Extract the [x, y] coordinate from the center of the cell holding the provided text.  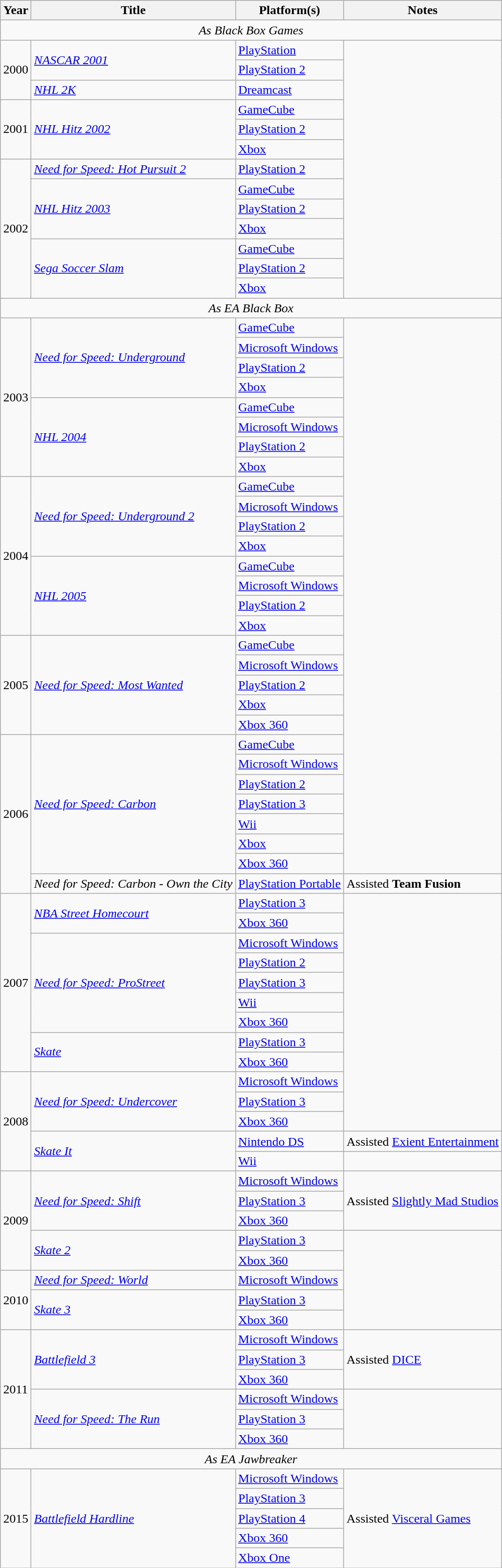
Need for Speed: The Run [133, 1419]
Need for Speed: Underground 2 [133, 516]
Assisted Team Fusion [422, 884]
As Black Box Games [251, 30]
Need for Speed: Underground [133, 358]
Skate [133, 1052]
PlayStation 4 [290, 1518]
2007 [16, 983]
Battlefield Hardline [133, 1518]
NHL 2004 [133, 437]
Dreamcast [290, 90]
NBA Street Homecourt [133, 913]
2002 [16, 228]
Need for Speed: World [133, 1280]
Assisted DICE [422, 1359]
PlayStation Portable [290, 884]
2008 [16, 1121]
2003 [16, 397]
2006 [16, 814]
NASCAR 2001 [133, 60]
Skate It [133, 1151]
Need for Speed: Shift [133, 1200]
2001 [16, 129]
Need for Speed: Most Wanted [133, 685]
NHL 2K [133, 90]
2005 [16, 685]
Battlefield 3 [133, 1359]
2004 [16, 556]
2011 [16, 1389]
Assisted Exient Entertainment [422, 1141]
Need for Speed: Hot Pursuit 2 [133, 169]
NHL 2005 [133, 595]
Skate 3 [133, 1310]
NHL Hitz 2003 [133, 209]
PlayStation [290, 50]
Need for Speed: Carbon - Own the City [133, 884]
2009 [16, 1220]
Skate 2 [133, 1251]
As EA Jawbreaker [251, 1459]
Sega Soccer Slam [133, 268]
Assisted Visceral Games [422, 1518]
Assisted Slightly Mad Studios [422, 1200]
2000 [16, 70]
Xbox One [290, 1558]
Nintendo DS [290, 1141]
As EA Black Box [251, 308]
Platform(s) [290, 10]
Need for Speed: Undercover [133, 1101]
Need for Speed: ProStreet [133, 983]
2015 [16, 1518]
Notes [422, 10]
2010 [16, 1300]
NHL Hitz 2002 [133, 129]
Year [16, 10]
Need for Speed: Carbon [133, 804]
Title [133, 10]
